From the cell containing the given text, extract its center point as [x, y] coordinate. 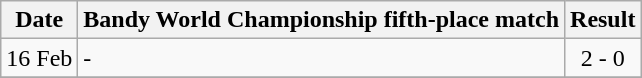
2 - 0 [603, 58]
Date [40, 20]
Result [603, 20]
- [322, 58]
Bandy World Championship fifth-place match [322, 20]
16 Feb [40, 58]
